Output the [x, y] coordinate of the center of the cell containing the given text.  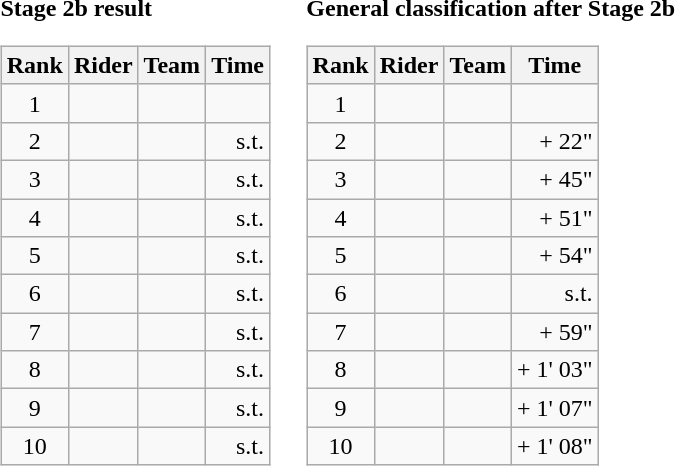
+ 22" [554, 141]
+ 1' 07" [554, 408]
+ 51" [554, 217]
+ 59" [554, 332]
+ 45" [554, 179]
+ 54" [554, 256]
+ 1' 03" [554, 370]
+ 1' 08" [554, 446]
